Return the (X, Y) coordinate for the center point of the cell that contains the specified text.  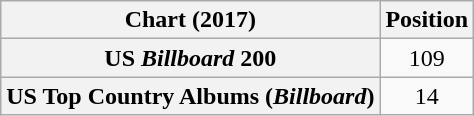
14 (427, 96)
US Top Country Albums (Billboard) (190, 96)
US Billboard 200 (190, 58)
Chart (2017) (190, 20)
Position (427, 20)
109 (427, 58)
